Find where the given text appears and provide that cell's center as [X, Y] coordinate. 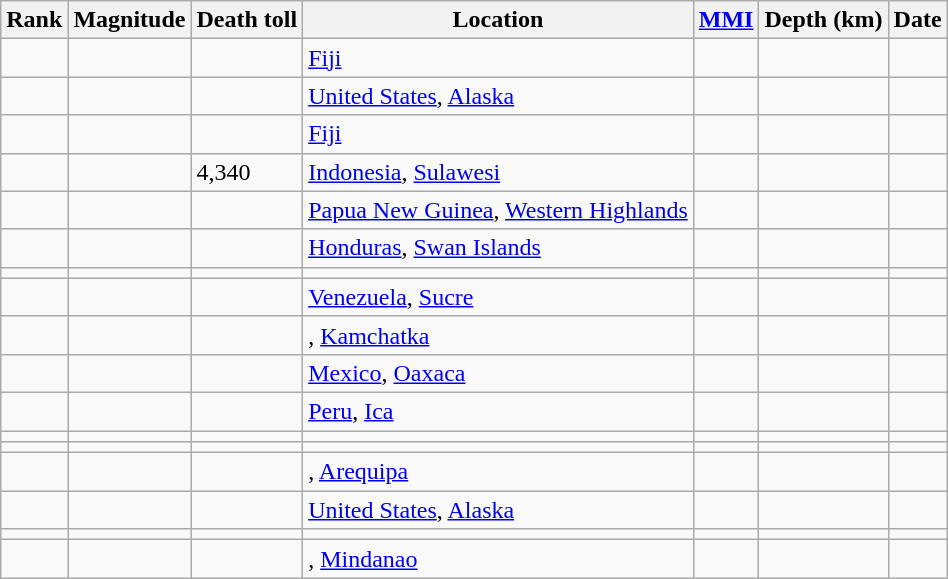
Rank [34, 20]
, Mindanao [498, 559]
, Arequipa [498, 472]
Indonesia, Sulawesi [498, 172]
, Kamchatka [498, 335]
Date [918, 20]
Mexico, Oaxaca [498, 373]
Location [498, 20]
Depth (km) [824, 20]
4,340 [247, 172]
MMI [726, 20]
Venezuela, Sucre [498, 297]
Papua New Guinea, Western Highlands [498, 210]
Magnitude [130, 20]
Peru, Ica [498, 411]
Death toll [247, 20]
Honduras, Swan Islands [498, 248]
